Find where the given text appears and provide that cell's center as [X, Y] coordinate. 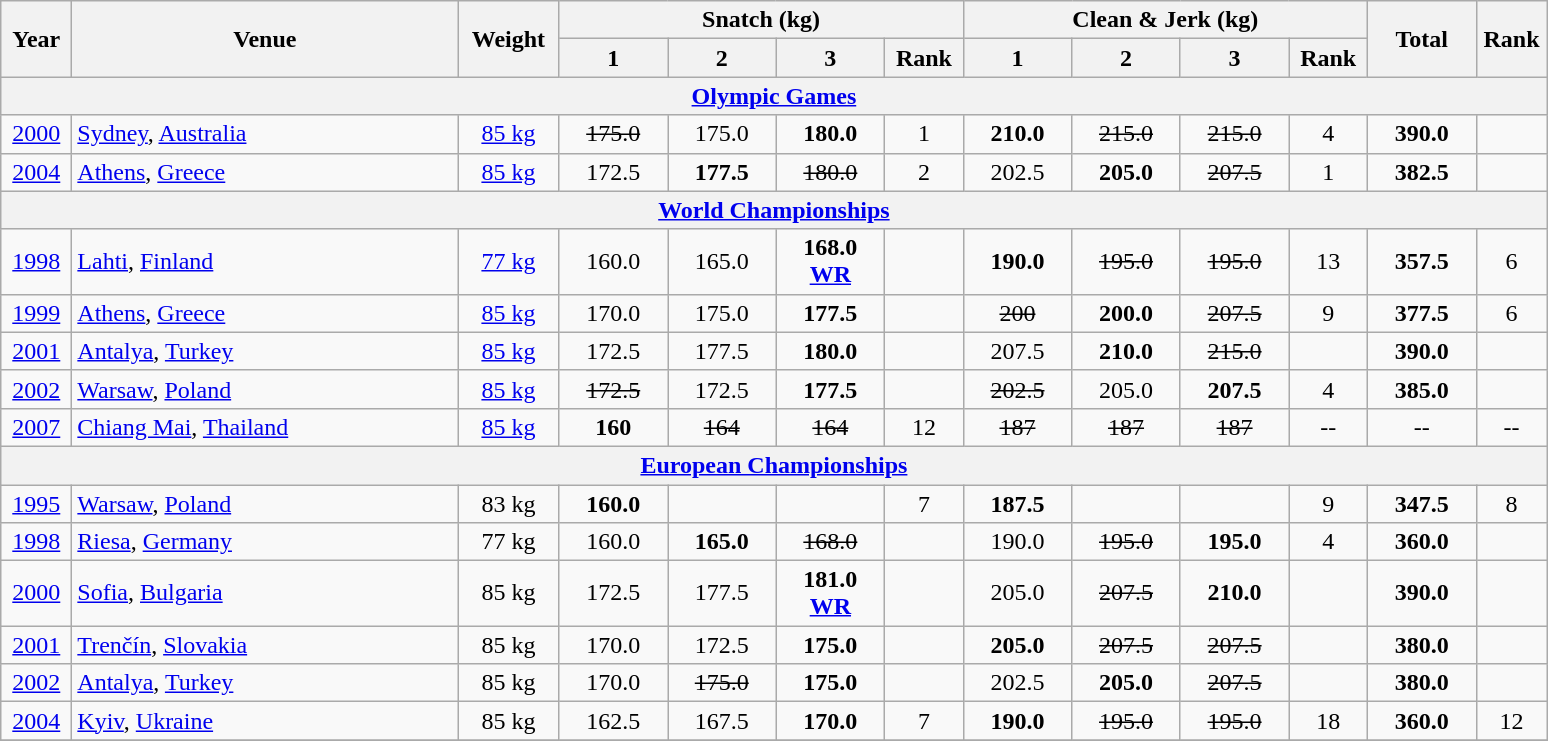
Snatch (kg) [761, 20]
347.5 [1422, 503]
Sydney, Australia [265, 134]
Total [1422, 39]
European Championships [774, 465]
Year [36, 39]
162.5 [614, 721]
1999 [36, 313]
Lahti, Finland [265, 262]
377.5 [1422, 313]
18 [1328, 721]
200.0 [1126, 313]
83 kg [508, 503]
Kyiv, Ukraine [265, 721]
Weight [508, 39]
385.0 [1422, 389]
167.5 [722, 721]
Olympic Games [774, 96]
Sofia, Bulgaria [265, 594]
382.5 [1422, 172]
Trenčín, Slovakia [265, 645]
168.0 [830, 542]
187.5 [1018, 503]
181.0 WR [830, 594]
1995 [36, 503]
World Championships [774, 210]
Chiang Mai, Thailand [265, 427]
357.5 [1422, 262]
200 [1018, 313]
160 [614, 427]
Clean & Jerk (kg) [1165, 20]
168.0 WR [830, 262]
2007 [36, 427]
Venue [265, 39]
13 [1328, 262]
8 [1512, 503]
Riesa, Germany [265, 542]
